Find where the given text appears and provide that cell's center as [x, y] coordinate. 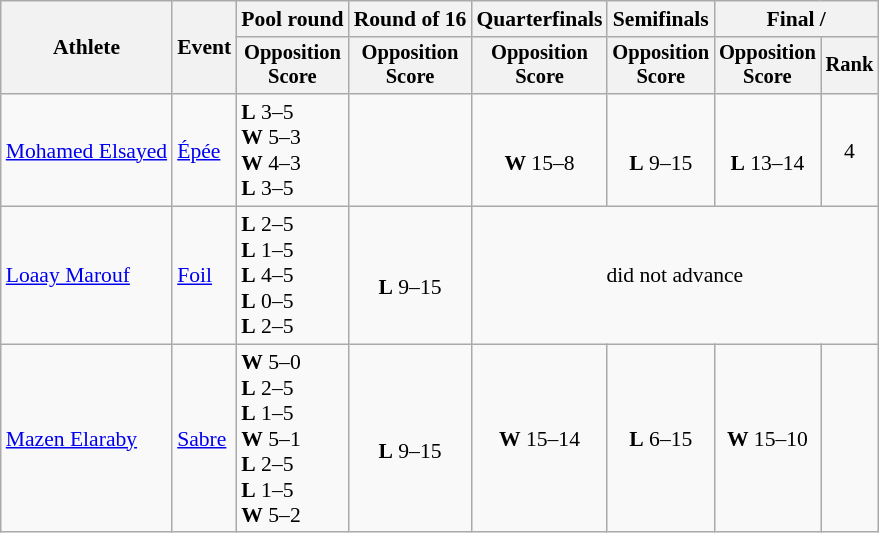
W 15–14 [539, 438]
Loaay Marouf [86, 276]
Foil [204, 276]
L 13–14 [768, 150]
Final / [796, 19]
Athlete [86, 48]
Pool round [292, 19]
Semifinals [660, 19]
Mohamed Elsayed [86, 150]
Rank [850, 66]
W 5–0 L 2–5 L 1–5 W 5–1 L 2–5 L 1–5 W 5–2 [292, 438]
4 [850, 150]
W 15–8 [539, 150]
did not advance [674, 276]
L 6–15 [660, 438]
Sabre [204, 438]
Round of 16 [410, 19]
Quarterfinals [539, 19]
L 3–5 W 5–3 W 4–3 L 3–5 [292, 150]
W 15–10 [768, 438]
Mazen Elaraby [86, 438]
Event [204, 48]
L 2–5 L 1–5 L 4–5 L 0–5 L 2–5 [292, 276]
Épée [204, 150]
